Locate the cell with the specified text and output its (X, Y) center coordinate. 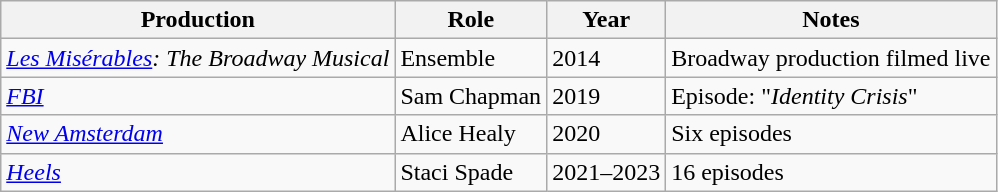
2020 (606, 134)
Sam Chapman (471, 96)
Year (606, 20)
Ensemble (471, 58)
Six episodes (831, 134)
2021–2023 (606, 172)
New Amsterdam (198, 134)
Episode: "Identity Crisis" (831, 96)
FBI (198, 96)
Broadway production filmed live (831, 58)
Heels (198, 172)
Les Misérables: The Broadway Musical (198, 58)
2014 (606, 58)
Alice Healy (471, 134)
Role (471, 20)
2019 (606, 96)
16 episodes (831, 172)
Staci Spade (471, 172)
Notes (831, 20)
Production (198, 20)
